Determine the (X, Y) coordinate at the center of the cell enclosing the given text.  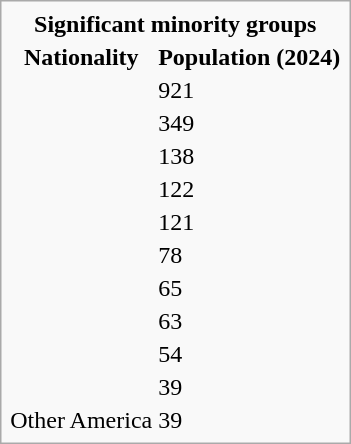
78 (250, 255)
349 (250, 123)
63 (250, 321)
54 (250, 354)
122 (250, 189)
Population (2024) (250, 57)
Other America (82, 420)
Significant minority groups (176, 24)
138 (250, 156)
921 (250, 90)
65 (250, 288)
Nationality (82, 57)
121 (250, 222)
